Detect which cell encompasses the target text, then output its [X, Y] center coordinate. 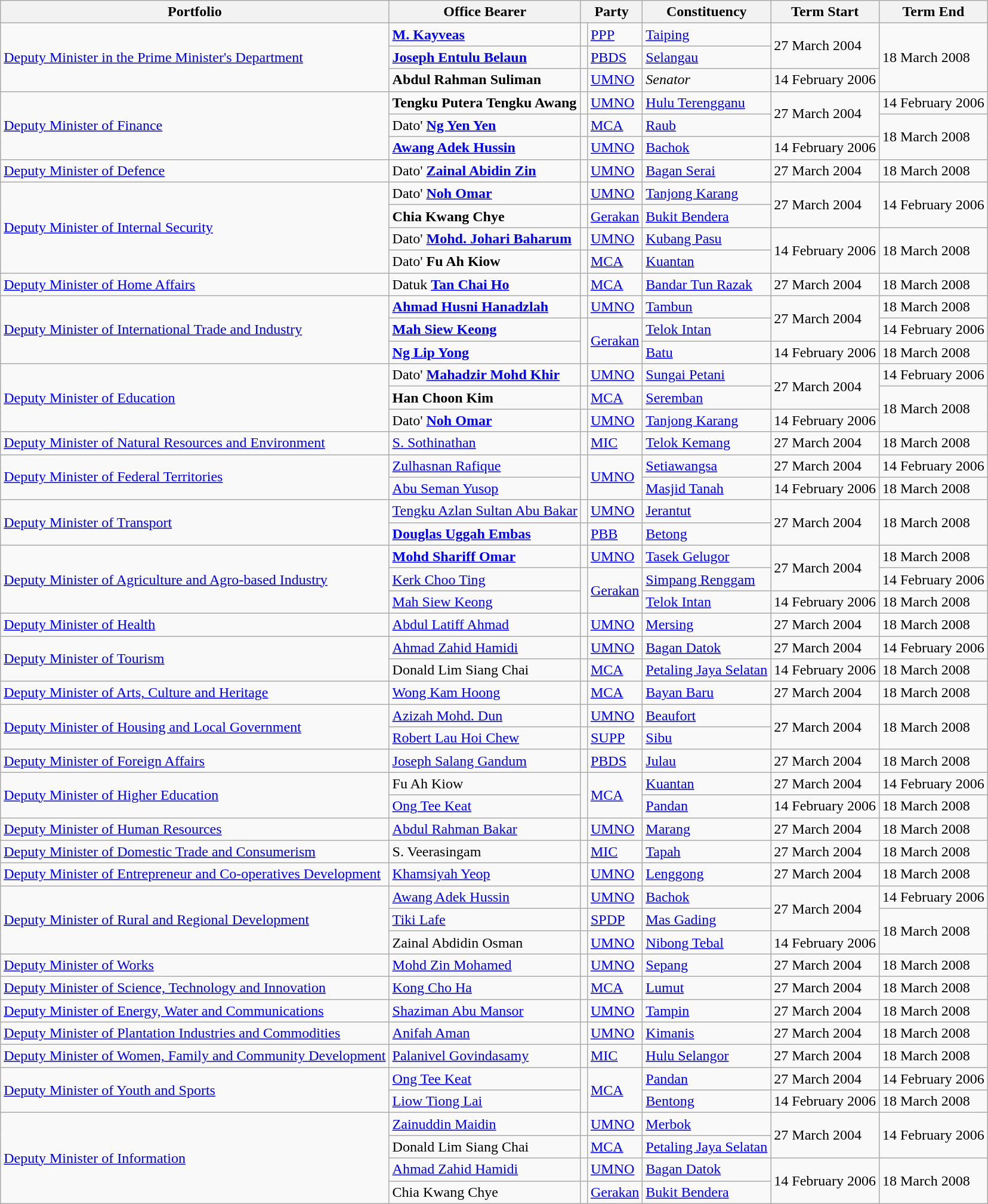
Anifah Aman [484, 1033]
Deputy Minister of Arts, Culture and Heritage [194, 693]
Zainal Abdidin Osman [484, 942]
SUPP [615, 738]
Abdul Rahman Suliman [484, 80]
Lumut [706, 988]
Han Choon Kim [484, 398]
Jerantut [706, 511]
Deputy Minister of Transport [194, 522]
Deputy Minister of Tourism [194, 658]
Deputy Minister of Higher Education [194, 795]
Party [611, 12]
Senator [706, 80]
Deputy Minister of Domestic Trade and Consumerism [194, 852]
Dato' Mahadzir Mohd Khir [484, 375]
Deputy Minister of Agriculture and Agro-based Industry [194, 579]
Deputy Minister of Federal Territories [194, 477]
S. Veerasingam [484, 852]
PBB [615, 534]
Abdul Latiff Ahmad [484, 624]
Deputy Minister of Science, Technology and Innovation [194, 988]
Merbok [706, 1124]
Joseph Salang Gandum [484, 761]
Selangau [706, 57]
Fu Ah Kiow [484, 784]
Raub [706, 125]
Bandar Tun Razak [706, 284]
Tambun [706, 307]
Mohd Shariff Omar [484, 556]
Setiawangsa [706, 466]
Nibong Tebal [706, 942]
Dato' Fu Ah Kiow [484, 261]
Office Bearer [484, 12]
Robert Lau Hoi Chew [484, 738]
Shaziman Abu Mansor [484, 1011]
Term Start [825, 12]
Deputy Minister of International Trade and Industry [194, 330]
Kong Cho Ha [484, 988]
Sibu [706, 738]
Abu Seman Yusop [484, 488]
Betong [706, 534]
Deputy Minister of Human Resources [194, 829]
Seremban [706, 398]
Deputy Minister of Information [194, 1158]
Abdul Rahman Bakar [484, 829]
Deputy Minister of Energy, Water and Communications [194, 1011]
Deputy Minister of Foreign Affairs [194, 761]
Portfolio [194, 12]
Deputy Minister of Natural Resources and Environment [194, 443]
Telok Kemang [706, 443]
Batu [706, 352]
Zulhasnan Rafique [484, 466]
Ng Lip Yong [484, 352]
Dato' Zainal Abidin Zin [484, 171]
Julau [706, 761]
Palanivel Govindasamy [484, 1056]
Deputy Minister in the Prime Minister's Department [194, 57]
Masjid Tanah [706, 488]
Kubang Pasu [706, 239]
Zainuddin Maidin [484, 1124]
SPDP [615, 920]
Lenggong [706, 874]
Tengku Putera Tengku Awang [484, 103]
Kerk Choo Ting [484, 579]
Douglas Uggah Embas [484, 534]
Tiki Lafe [484, 920]
Hulu Terengganu [706, 103]
Khamsiyah Yeop [484, 874]
Deputy Minister of Entrepreneur and Co-operatives Development [194, 874]
Joseph Entulu Belaun [484, 57]
Hulu Selangor [706, 1056]
Mas Gading [706, 920]
Simpang Renggam [706, 579]
Constituency [706, 12]
Deputy Minister of Women, Family and Community Development [194, 1056]
Beaufort [706, 716]
Mersing [706, 624]
Deputy Minister of Rural and Regional Development [194, 920]
Ahmad Husni Hanadzlah [484, 307]
Deputy Minister of Housing and Local Government [194, 727]
Bayan Baru [706, 693]
Sungai Petani [706, 375]
Deputy Minister of Defence [194, 171]
Term End [933, 12]
Marang [706, 829]
Sepang [706, 965]
Deputy Minister of Education [194, 398]
Deputy Minister of Finance [194, 125]
Dato' Mohd. Johari Baharum [484, 239]
Wong Kam Hoong [484, 693]
S. Sothinathan [484, 443]
PPP [615, 35]
Kimanis [706, 1033]
Azizah Mohd. Dun [484, 716]
Tapah [706, 852]
Deputy Minister of Health [194, 624]
Datuk Tan Chai Ho [484, 284]
Tasek Gelugor [706, 556]
Dato' Ng Yen Yen [484, 125]
Bagan Serai [706, 171]
Mohd Zin Mohamed [484, 965]
Tampin [706, 1011]
Liow Tiong Lai [484, 1101]
Deputy Minister of Youth and Sports [194, 1090]
Deputy Minister of Home Affairs [194, 284]
Deputy Minister of Plantation Industries and Commodities [194, 1033]
Deputy Minister of Internal Security [194, 227]
Bentong [706, 1101]
Deputy Minister of Works [194, 965]
Tengku Azlan Sultan Abu Bakar [484, 511]
Taiping [706, 35]
M. Kayveas [484, 35]
